Return [X, Y] of the center of cell containing provided text 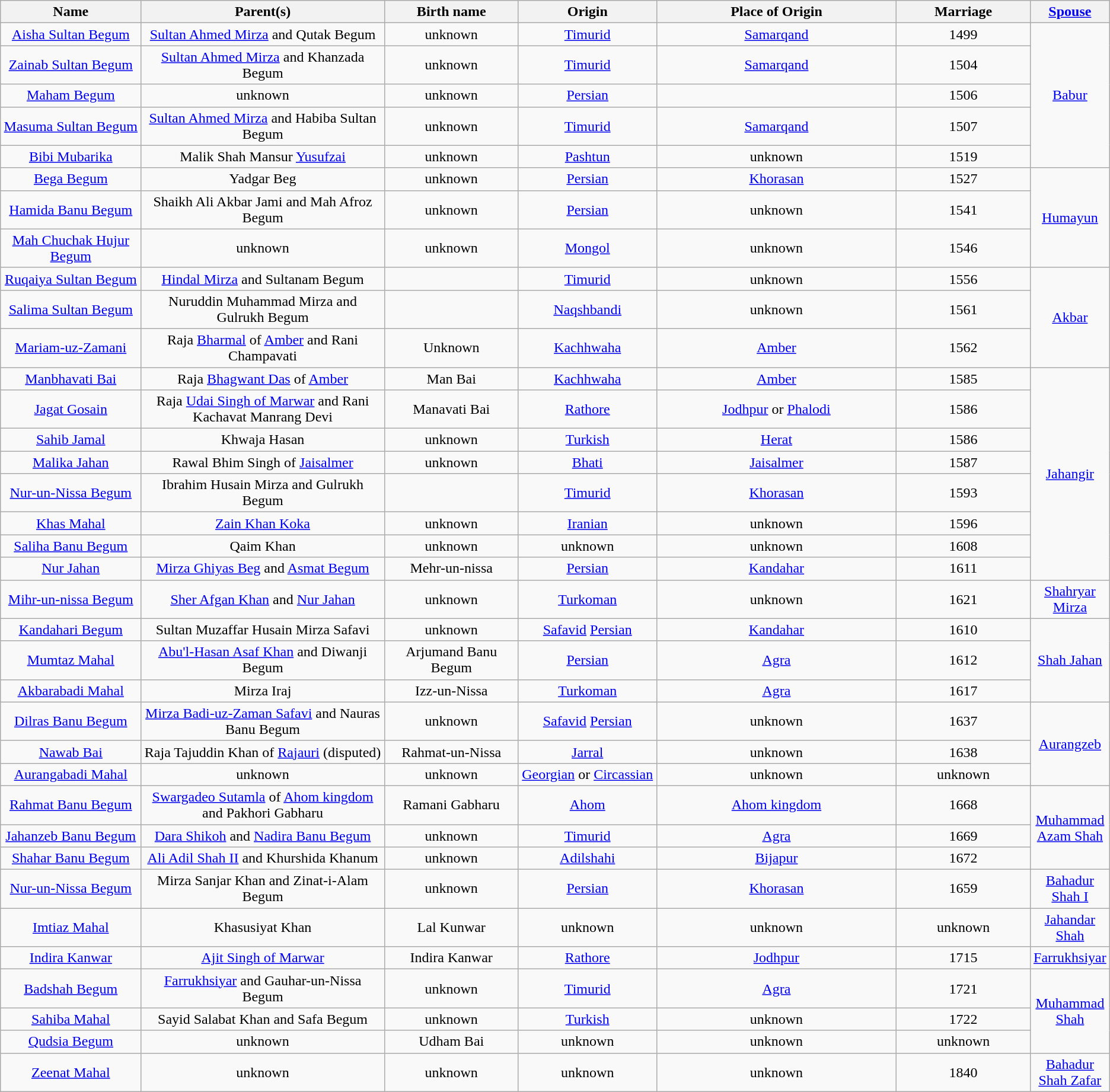
Masuma Sultan Begum [71, 126]
Shahar Banu Begum [71, 858]
1715 [964, 958]
Jagat Gosain [71, 409]
Qudsia Begum [71, 1042]
Aisha Sultan Begum [71, 34]
Bijapur [776, 858]
Swargadeo Sutamla of Ahom kingdom and Pakhori Gabharu [263, 805]
Babur [1070, 95]
Khwaja Hasan [263, 440]
Rahmat Banu Begum [71, 805]
Jahangir [1070, 474]
Ali Adil Shah II and Khurshida Khanum [263, 858]
Badshah Begum [71, 989]
Iranian [587, 523]
Mehr-un-nissa [451, 569]
Abu'l-Hasan Asaf Khan and Diwanji Begum [263, 660]
1596 [964, 523]
Maham Begum [71, 95]
Udham Bai [451, 1042]
Mumtaz Mahal [71, 660]
Sultan Ahmed Mirza and Qutak Begum [263, 34]
1610 [964, 630]
Saliha Banu Begum [71, 546]
Khasusiyat Khan [263, 927]
Name [71, 12]
Ruqaiya Sultan Begum [71, 279]
Izz-un-Nissa [451, 691]
Marriage [964, 12]
Jahanzeb Banu Begum [71, 835]
1611 [964, 569]
Georgian or Circassian [587, 774]
Salima Sultan Begum [71, 309]
Raja Bharmal of Amber and Rani Champavati [263, 347]
1672 [964, 858]
1621 [964, 599]
Raja Udai Singh of Marwar and Rani Kachavat Manrang Devi [263, 409]
Bahadur Shah I [1070, 889]
1722 [964, 1019]
1506 [964, 95]
1617 [964, 691]
Yadgar Beg [263, 179]
1562 [964, 347]
Sultan Ahmed Mirza and Khanzada Begum [263, 65]
Origin [587, 12]
Lal Kunwar [451, 927]
1504 [964, 65]
Humayun [1070, 218]
1593 [964, 493]
Shah Jahan [1070, 660]
Sultan Muzaffar Husain Mirza Safavi [263, 630]
Parent(s) [263, 12]
1541 [964, 210]
1638 [964, 752]
Sahib Jamal [71, 440]
1669 [964, 835]
Dilras Banu Begum [71, 721]
Rawal Bhim Singh of Jaisalmer [263, 462]
Shaikh Ali Akbar Jami and Mah Afroz Begum [263, 210]
Mirza Ghiyas Beg and Asmat Begum [263, 569]
Nawab Bai [71, 752]
1546 [964, 248]
Zain Khan Koka [263, 523]
Jodhpur or Phalodi [776, 409]
1608 [964, 546]
Kandahari Begum [71, 630]
1840 [964, 1072]
Sayid Salabat Khan and Safa Begum [263, 1019]
Sher Afgan Khan and Nur Jahan [263, 599]
Malika Jahan [71, 462]
Akbarabadi Mahal [71, 691]
Bibi Mubarika [71, 157]
Ahom [587, 805]
Ahom kingdom [776, 805]
Manavati Bai [451, 409]
Mah Chuchak Hujur Begum [71, 248]
1721 [964, 989]
Pashtun [587, 157]
Aurangzeb [1070, 743]
Arjumand Banu Begum [451, 660]
Place of Origin [776, 12]
Muhammad Azam Shah [1070, 828]
Rahmat-un-Nissa [451, 752]
1585 [964, 379]
Ibrahim Husain Mirza and Gulrukh Begum [263, 493]
Muhammad Shah [1070, 1011]
Zeenat Mahal [71, 1072]
Manbhavati Bai [71, 379]
1587 [964, 462]
Qaim Khan [263, 546]
Birth name [451, 12]
1637 [964, 721]
Aurangabadi Mahal [71, 774]
Unknown [451, 347]
Raja Tajuddin Khan of Rajauri (disputed) [263, 752]
Mariam-uz-Zamani [71, 347]
1556 [964, 279]
Spouse [1070, 12]
1668 [964, 805]
Bega Begum [71, 179]
Man Bai [451, 379]
Hindal Mirza and Sultanam Begum [263, 279]
1519 [964, 157]
Imtiaz Mahal [71, 927]
Bhati [587, 462]
1507 [964, 126]
Hamida Banu Begum [71, 210]
Mirza Iraj [263, 691]
Mihr-un-nissa Begum [71, 599]
Malik Shah Mansur Yusufzai [263, 157]
Jarral [587, 752]
Sultan Ahmed Mirza and Habiba Sultan Begum [263, 126]
Mirza Sanjar Khan and Zinat-i-Alam Begum [263, 889]
Shahryar Mirza [1070, 599]
Farrukhsiyar and Gauhar-un-Nissa Begum [263, 989]
Sahiba Mahal [71, 1019]
Akbar [1070, 317]
Farrukhsiyar [1070, 958]
Nur Jahan [71, 569]
Raja Bhagwant Das of Amber [263, 379]
1499 [964, 34]
1527 [964, 179]
1561 [964, 309]
Naqshbandi [587, 309]
Nuruddin Muhammad Mirza and Gulrukh Begum [263, 309]
Herat [776, 440]
Mirza Badi-uz-Zaman Safavi and Nauras Banu Begum [263, 721]
Ajit Singh of Marwar [263, 958]
Mongol [587, 248]
Jahandar Shah [1070, 927]
Khas Mahal [71, 523]
Jodhpur [776, 958]
Zainab Sultan Begum [71, 65]
1612 [964, 660]
Adilshahi [587, 858]
Jaisalmer [776, 462]
Bahadur Shah Zafar [1070, 1072]
Ramani Gabharu [451, 805]
1659 [964, 889]
Dara Shikoh and Nadira Banu Begum [263, 835]
